Pinpoint the cell where the given text exists, returning its [x, y] midpoint coordinate. 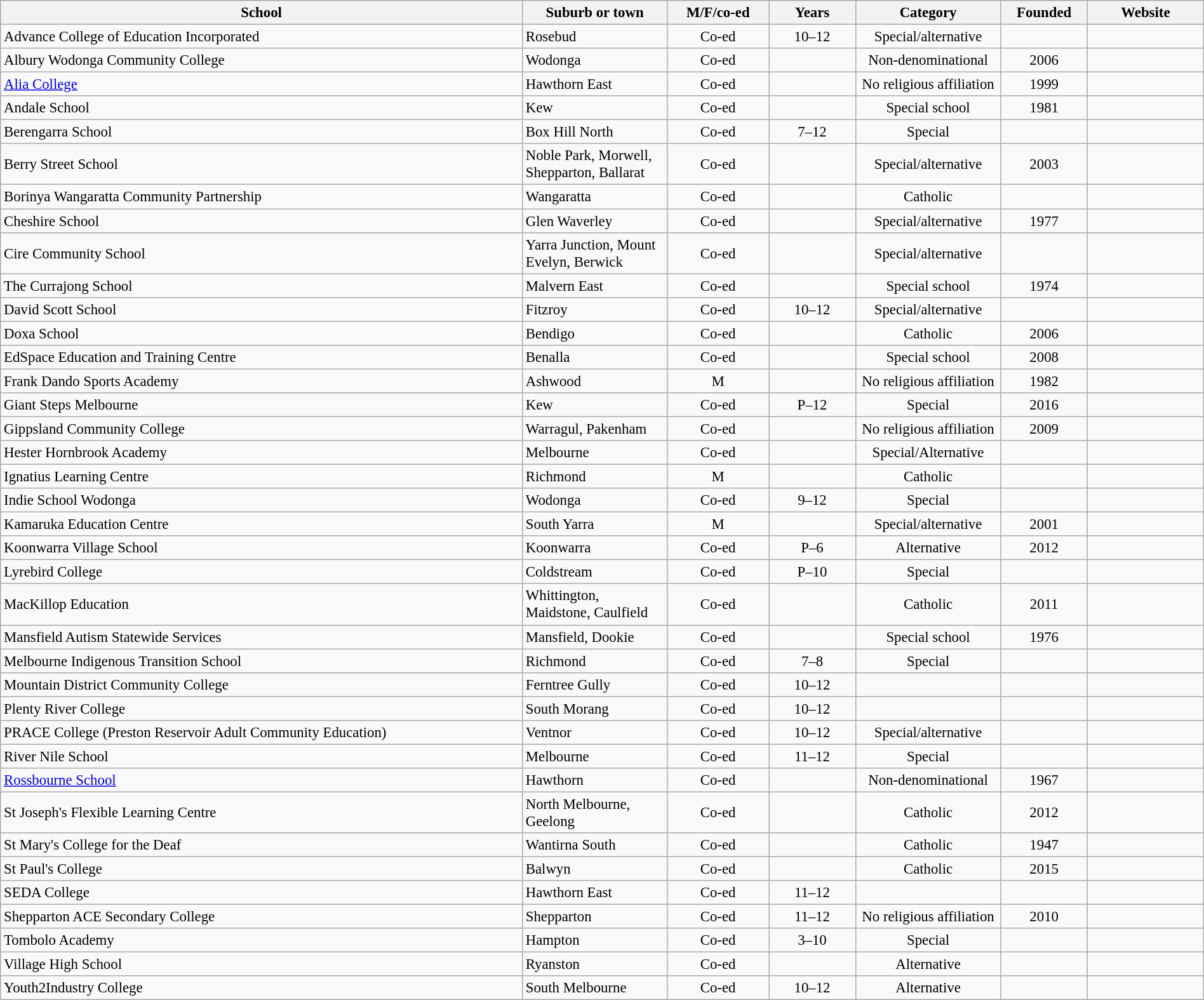
Giant Steps Melbourne [262, 405]
1967 [1044, 780]
1981 [1044, 108]
Ashwood [594, 381]
2010 [1044, 917]
Koonwarra Village School [262, 548]
1976 [1044, 637]
2015 [1044, 869]
M/F/co-ed [718, 13]
2003 [1044, 164]
MacKillop Education [262, 604]
Hampton [594, 940]
Website [1146, 13]
Ferntree Gully [594, 684]
Ignatius Learning Centre [262, 477]
The Currajong School [262, 286]
2009 [1044, 429]
Category [928, 13]
P–12 [812, 405]
2008 [1044, 357]
Doxa School [262, 333]
Balwyn [594, 869]
Koonwarra [594, 548]
Berengarra School [262, 132]
Kamaruka Education Centre [262, 524]
Box Hill North [594, 132]
Andale School [262, 108]
P–6 [812, 548]
Whittington, Maidstone, Caulfield [594, 604]
Gippsland Community College [262, 429]
St Paul's College [262, 869]
Glen Waverley [594, 221]
Hawthorn [594, 780]
7–12 [812, 132]
1999 [1044, 84]
Shepparton [594, 917]
9–12 [812, 500]
Malvern East [594, 286]
Fitzroy [594, 309]
7–8 [812, 661]
Frank Dando Sports Academy [262, 381]
St Joseph's Flexible Learning Centre [262, 813]
2011 [1044, 604]
Special/Alternative [928, 453]
Mansfield, Dookie [594, 637]
South Morang [594, 709]
Bendigo [594, 333]
Berry Street School [262, 164]
SEDA College [262, 893]
Mansfield Autism Statewide Services [262, 637]
Cire Community School [262, 253]
Founded [1044, 13]
Melbourne Indigenous Transition School [262, 661]
St Mary's College for the Deaf [262, 845]
2001 [1044, 524]
Ryanston [594, 964]
Wantirna South [594, 845]
Advance College of Education Incorporated [262, 37]
1977 [1044, 221]
Wangaratta [594, 197]
P–10 [812, 572]
Rosebud [594, 37]
Indie School Wodonga [262, 500]
Yarra Junction, Mount Evelyn, Berwick [594, 253]
Rossbourne School [262, 780]
Cheshire School [262, 221]
3–10 [812, 940]
Coldstream [594, 572]
Shepparton ACE Secondary College [262, 917]
Noble Park, Morwell, Shepparton, Ballarat [594, 164]
Plenty River College [262, 709]
River Nile School [262, 756]
Suburb or town [594, 13]
Village High School [262, 964]
School [262, 13]
Benalla [594, 357]
1982 [1044, 381]
1974 [1044, 286]
Mountain District Community College [262, 684]
South Yarra [594, 524]
2016 [1044, 405]
North Melbourne, Geelong [594, 813]
Alia College [262, 84]
Warragul, Pakenham [594, 429]
Borinya Wangaratta Community Partnership [262, 197]
Ventnor [594, 733]
PRACE College (Preston Reservoir Adult Community Education) [262, 733]
Years [812, 13]
Tombolo Academy [262, 940]
David Scott School [262, 309]
1947 [1044, 845]
Hester Hornbrook Academy [262, 453]
EdSpace Education and Training Centre [262, 357]
Lyrebird College [262, 572]
Albury Wodonga Community College [262, 60]
